Search for the cell housing the specified text and yield its (X, Y) center coordinate. 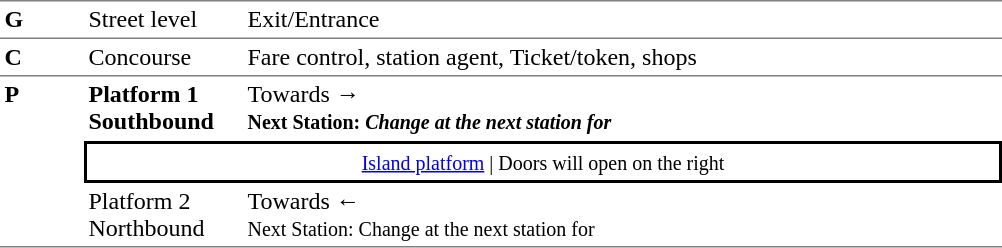
Towards → Next Station: Change at the next station for (622, 108)
Island platform | Doors will open on the right (543, 162)
G (42, 20)
C (42, 58)
Platform 1Southbound (164, 108)
Street level (164, 20)
P (42, 162)
Platform 2Northbound (164, 215)
Exit/Entrance (622, 20)
Fare control, station agent, Ticket/token, shops (622, 58)
Towards ← Next Station: Change at the next station for (622, 215)
Concourse (164, 58)
